Identify which cell holds the provided text, then report its (X, Y) central coordinate. 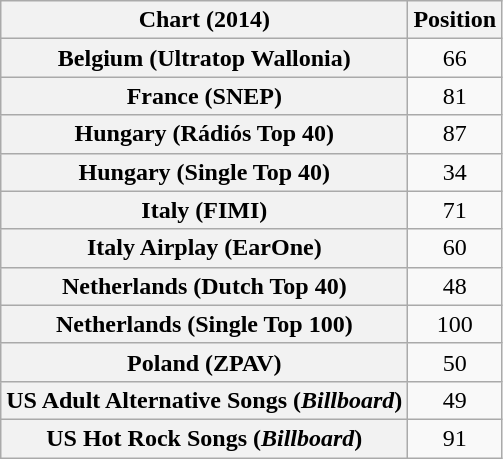
100 (455, 324)
Italy Airplay (EarOne) (204, 248)
Belgium (Ultratop Wallonia) (204, 58)
87 (455, 134)
50 (455, 362)
Netherlands (Dutch Top 40) (204, 286)
48 (455, 286)
91 (455, 438)
Position (455, 20)
Hungary (Rádiós Top 40) (204, 134)
Netherlands (Single Top 100) (204, 324)
US Adult Alternative Songs (Billboard) (204, 400)
34 (455, 172)
81 (455, 96)
Chart (2014) (204, 20)
Poland (ZPAV) (204, 362)
66 (455, 58)
49 (455, 400)
60 (455, 248)
US Hot Rock Songs (Billboard) (204, 438)
France (SNEP) (204, 96)
Hungary (Single Top 40) (204, 172)
Italy (FIMI) (204, 210)
71 (455, 210)
